From the cell containing the given text, extract its center point as [x, y] coordinate. 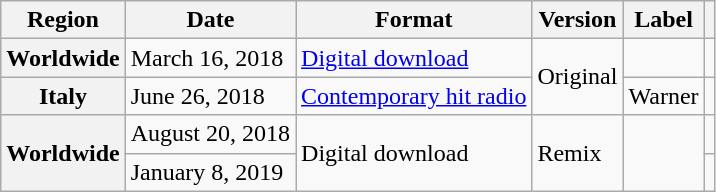
January 8, 2019 [210, 172]
Label [664, 20]
March 16, 2018 [210, 58]
Contemporary hit radio [414, 96]
Format [414, 20]
Italy [63, 96]
Warner [664, 96]
Version [578, 20]
August 20, 2018 [210, 134]
Date [210, 20]
Original [578, 77]
Region [63, 20]
June 26, 2018 [210, 96]
Remix [578, 153]
